Determine the [X, Y] coordinate at the center of the cell enclosing the given text.  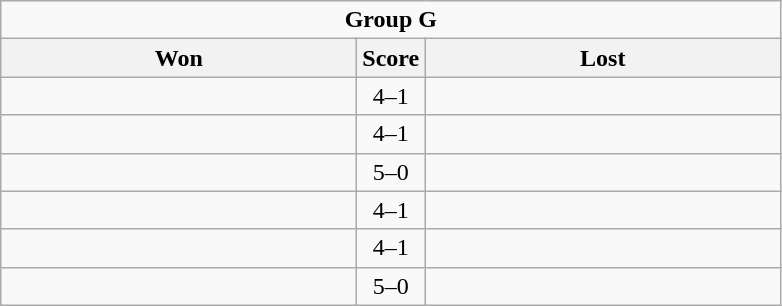
Score [391, 58]
Won [179, 58]
Group G [391, 20]
Lost [603, 58]
